Detect which cell encompasses the target text, then output its (X, Y) center coordinate. 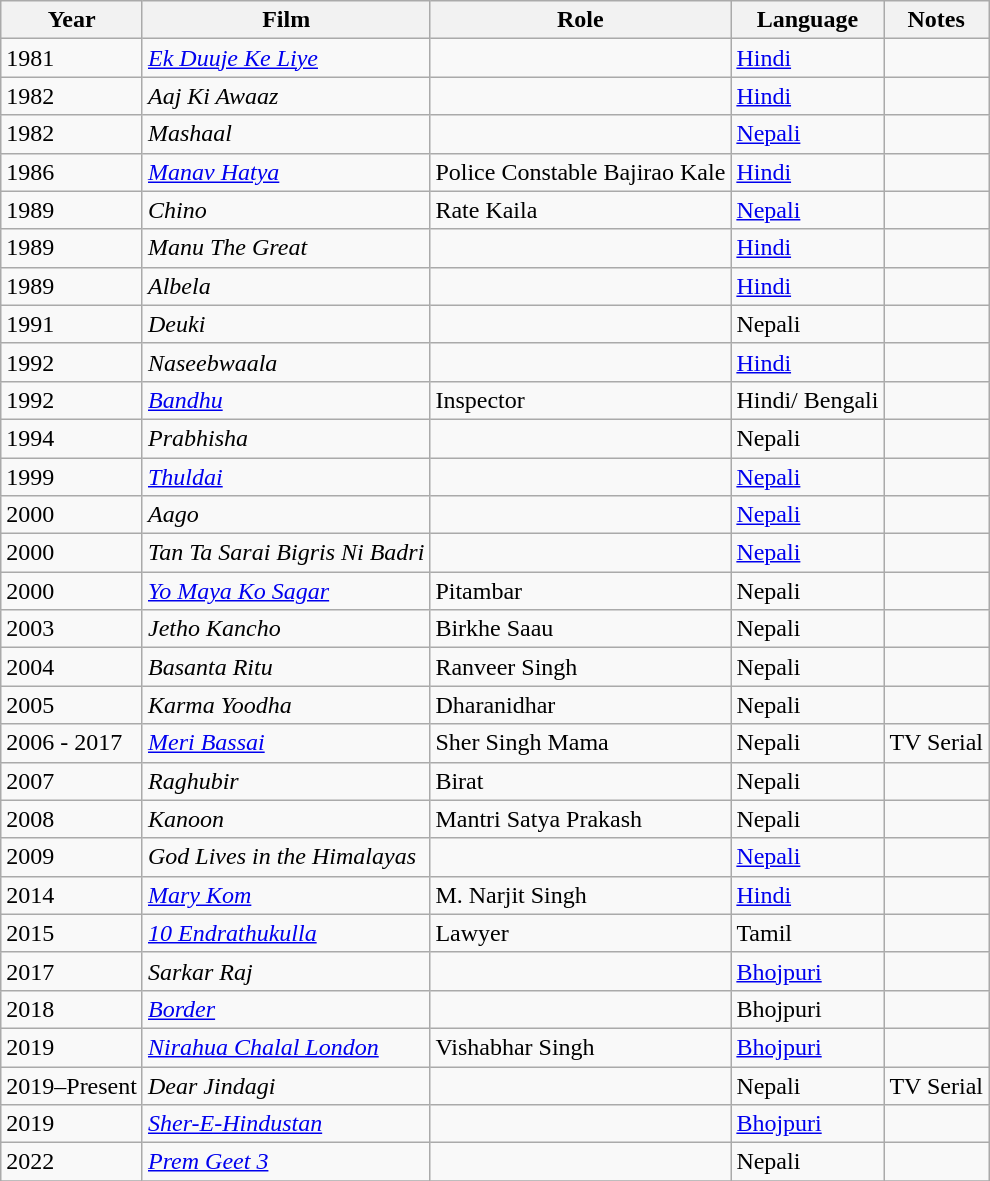
Hindi/ Bengali (808, 400)
Jetho Kancho (286, 629)
Naseebwaala (286, 362)
Vishabhar Singh (580, 1047)
1986 (72, 172)
2015 (72, 933)
Albela (286, 286)
Inspector (580, 400)
10 Endrathukulla (286, 933)
Nirahua Chalal London (286, 1047)
Film (286, 20)
2018 (72, 1009)
Aaj Ki Awaaz (286, 96)
2009 (72, 857)
Mashaal (286, 134)
God Lives in the Himalayas (286, 857)
2006 - 2017 (72, 743)
2003 (72, 629)
Ek Duuje Ke Liye (286, 58)
2022 (72, 1162)
M. Narjit Singh (580, 895)
Manu The Great (286, 248)
2014 (72, 895)
Year (72, 20)
Ranveer Singh (580, 667)
1999 (72, 477)
Notes (936, 20)
2005 (72, 705)
1981 (72, 58)
Yo Maya Ko Sagar (286, 591)
Language (808, 20)
Pitambar (580, 591)
Aago (286, 515)
Bandhu (286, 400)
Police Constable Bajirao Kale (580, 172)
Raghubir (286, 781)
Role (580, 20)
Meri Bassai (286, 743)
1994 (72, 438)
2008 (72, 819)
Sher Singh Mama (580, 743)
Mary Kom (286, 895)
Lawyer (580, 933)
Border (286, 1009)
Manav Hatya (286, 172)
Basanta Ritu (286, 667)
Rate Kaila (580, 210)
Prem Geet 3 (286, 1162)
Tamil (808, 933)
1991 (72, 324)
Sher-E-Hindustan (286, 1124)
Deuki (286, 324)
Birat (580, 781)
Dharanidhar (580, 705)
2019–Present (72, 1085)
2004 (72, 667)
Kanoon (286, 819)
Thuldai (286, 477)
Tan Ta Sarai Bigris Ni Badri (286, 553)
Birkhe Saau (580, 629)
2007 (72, 781)
Karma Yoodha (286, 705)
Mantri Satya Prakash (580, 819)
Prabhisha (286, 438)
2017 (72, 971)
Chino (286, 210)
Sarkar Raj (286, 971)
Dear Jindagi (286, 1085)
